Locate the cell with the specified text and output its [X, Y] center coordinate. 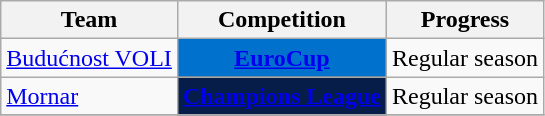
EuroCup [282, 58]
Competition [282, 20]
Team [90, 20]
Champions League [282, 96]
Mornar [90, 96]
Budućnost VOLI [90, 58]
Progress [464, 20]
